Return the [x, y] coordinate for the center point of the cell that contains the specified text.  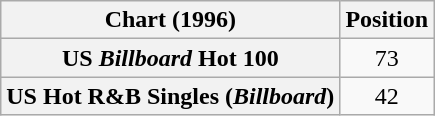
US Hot R&B Singles (Billboard) [170, 96]
US Billboard Hot 100 [170, 58]
Position [387, 20]
42 [387, 96]
Chart (1996) [170, 20]
73 [387, 58]
